Extract the (x, y) coordinate from the center of the cell holding the provided text.  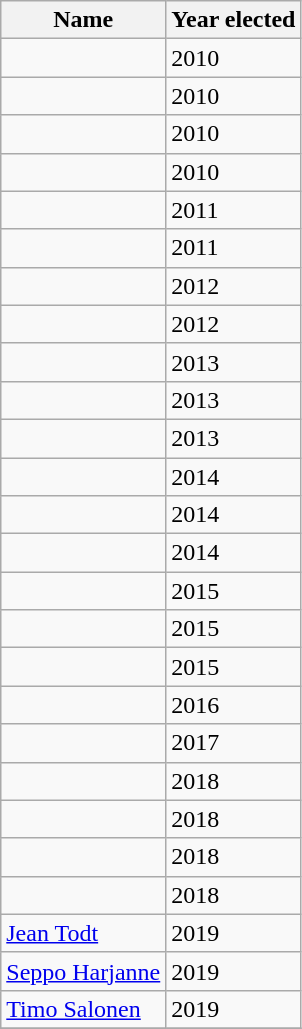
Seppo Harjanne (84, 971)
Jean Todt (84, 933)
Name (84, 20)
2017 (234, 743)
2016 (234, 705)
Timo Salonen (84, 1009)
Year elected (234, 20)
